Determine the (x, y) coordinate at the center of the cell enclosing the given text.  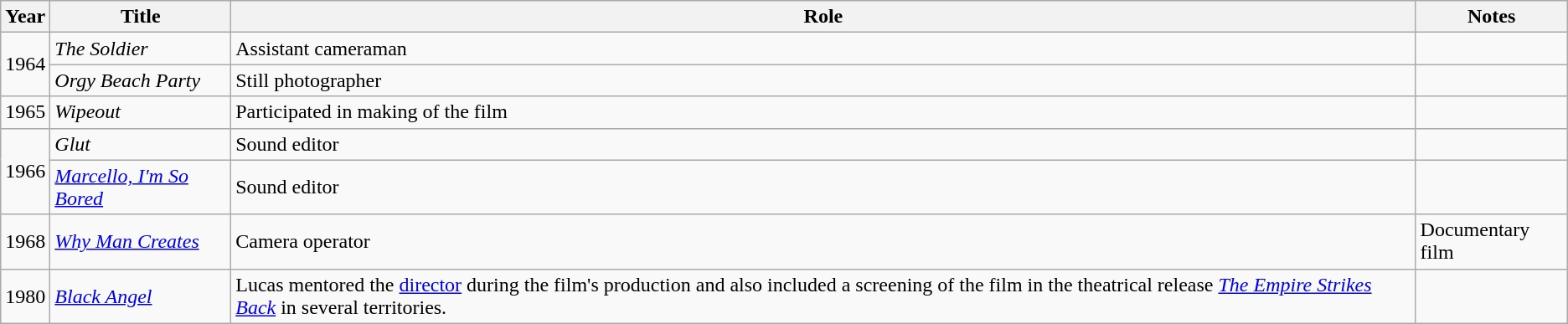
Marcello, I'm So Bored (141, 188)
1965 (25, 112)
Orgy Beach Party (141, 80)
Still photographer (823, 80)
Notes (1491, 17)
Role (823, 17)
Wipeout (141, 112)
1966 (25, 171)
The Soldier (141, 49)
Glut (141, 144)
Why Man Creates (141, 241)
Title (141, 17)
Documentary film (1491, 241)
Camera operator (823, 241)
Participated in making of the film (823, 112)
Assistant cameraman (823, 49)
1968 (25, 241)
Year (25, 17)
1964 (25, 64)
Black Angel (141, 296)
1980 (25, 296)
